For the text-containing cell, return its midpoint in (x, y) coordinate format. 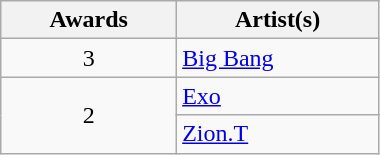
Exo (278, 96)
Artist(s) (278, 20)
Zion.T (278, 134)
Big Bang (278, 58)
2 (89, 115)
3 (89, 58)
Awards (89, 20)
